Scan for the cell matching the given text and deliver its [x, y] coordinate at center. 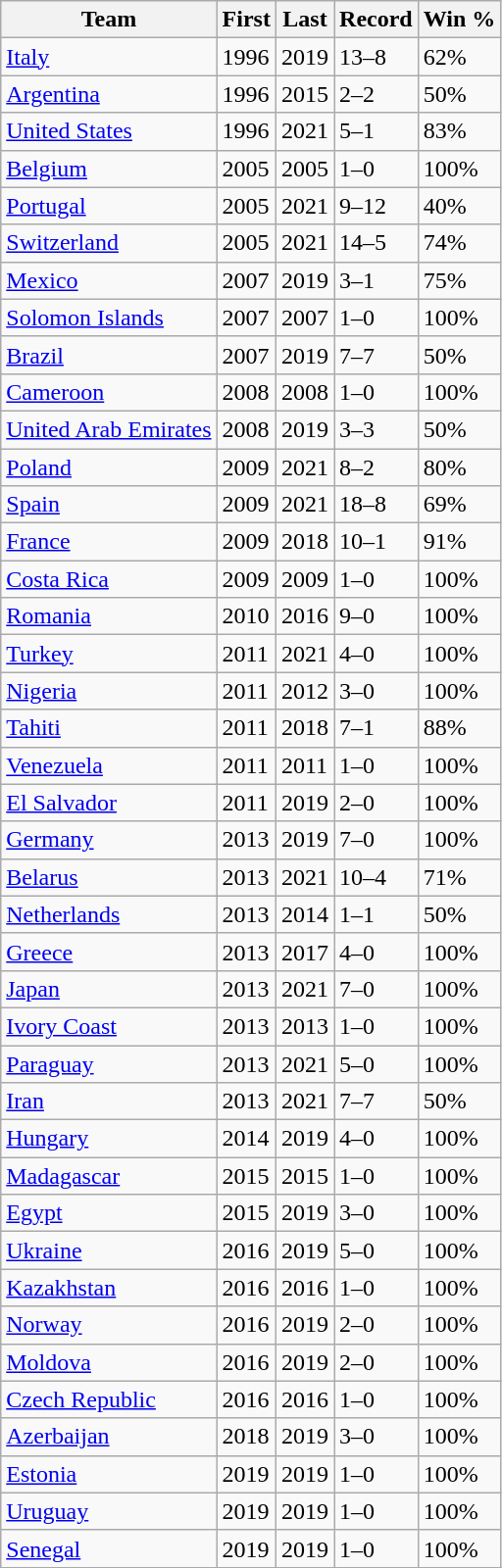
8–2 [376, 467]
Tahiti [109, 728]
9–0 [376, 616]
80% [459, 467]
83% [459, 131]
Ukraine [109, 1250]
62% [459, 57]
2–2 [376, 94]
Azerbaijan [109, 1437]
Costa Rica [109, 579]
Win % [459, 20]
Nigeria [109, 691]
Senegal [109, 1548]
Paraguay [109, 1063]
Venezuela [109, 765]
Solomon Islands [109, 318]
2012 [304, 691]
France [109, 542]
Estonia [109, 1474]
Switzerland [109, 243]
Iran [109, 1102]
Spain [109, 505]
13–8 [376, 57]
Belarus [109, 877]
71% [459, 877]
10–4 [376, 877]
Record [376, 20]
1–1 [376, 914]
Team [109, 20]
Netherlands [109, 914]
Czech Republic [109, 1399]
91% [459, 542]
3–3 [376, 429]
Uruguay [109, 1511]
Belgium [109, 169]
Moldova [109, 1362]
69% [459, 505]
14–5 [376, 243]
3–1 [376, 280]
18–8 [376, 505]
Brazil [109, 355]
Italy [109, 57]
9–12 [376, 206]
7–1 [376, 728]
Egypt [109, 1213]
Norway [109, 1325]
Cameroon [109, 392]
40% [459, 206]
88% [459, 728]
Madagascar [109, 1176]
Greece [109, 952]
Mexico [109, 280]
Ivory Coast [109, 1026]
75% [459, 280]
United Arab Emirates [109, 429]
Japan [109, 989]
Poland [109, 467]
El Salvador [109, 803]
Portugal [109, 206]
Germany [109, 840]
Argentina [109, 94]
2010 [246, 616]
Kazakhstan [109, 1288]
Turkey [109, 654]
Romania [109, 616]
10–1 [376, 542]
First [246, 20]
5–1 [376, 131]
74% [459, 243]
2017 [304, 952]
Last [304, 20]
Hungary [109, 1139]
United States [109, 131]
